Extract the (X, Y) coordinate from the center of the cell holding the provided text.  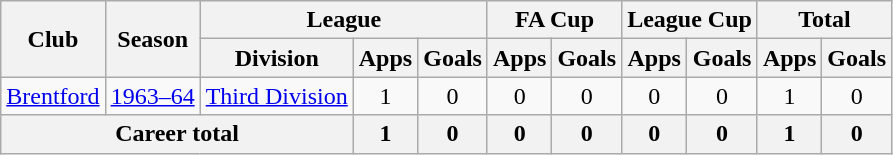
Club (53, 39)
League (344, 20)
Division (276, 58)
League Cup (690, 20)
Total (824, 20)
Third Division (276, 96)
Season (152, 39)
1963–64 (152, 96)
FA Cup (554, 20)
Career total (177, 134)
Brentford (53, 96)
